From the cell containing the given text, extract its center point as (x, y) coordinate. 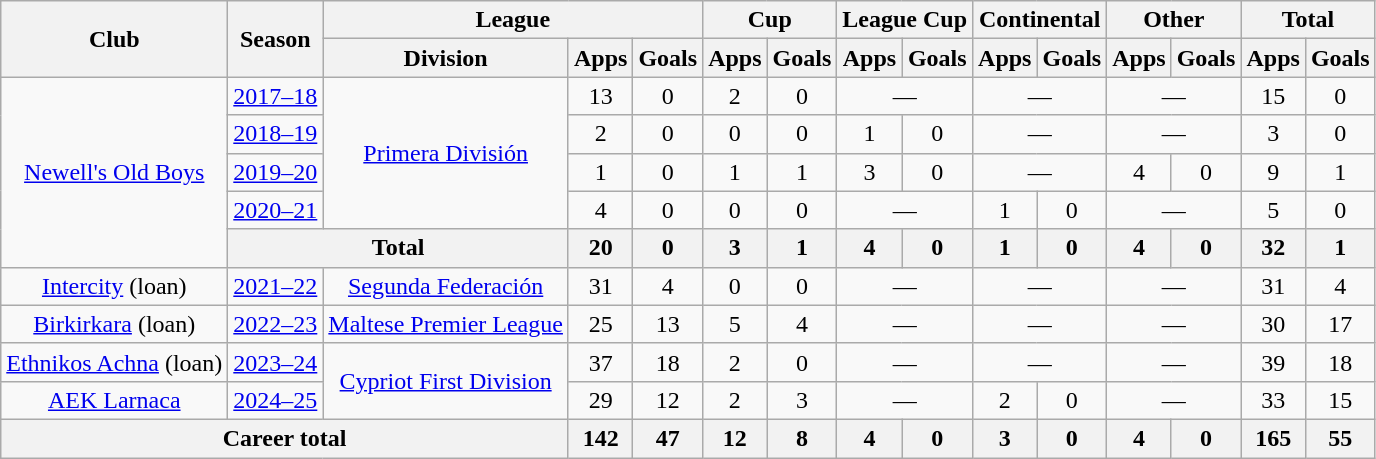
29 (600, 400)
17 (1340, 324)
Segunda Federación (446, 286)
Birkirkara (loan) (114, 324)
32 (1273, 248)
55 (1340, 438)
League Cup (905, 20)
League (513, 20)
Cypriot First Division (446, 381)
37 (600, 362)
33 (1273, 400)
AEK Larnaca (114, 400)
Ethnikos Achna (loan) (114, 362)
Club (114, 39)
2022–23 (276, 324)
142 (600, 438)
Intercity (loan) (114, 286)
8 (802, 438)
Primera División (446, 153)
39 (1273, 362)
2019–20 (276, 172)
30 (1273, 324)
Division (446, 58)
2021–22 (276, 286)
2018–19 (276, 134)
2017–18 (276, 96)
2024–25 (276, 400)
Career total (285, 438)
165 (1273, 438)
2023–24 (276, 362)
9 (1273, 172)
2020–21 (276, 210)
Cup (770, 20)
Maltese Premier League (446, 324)
Newell's Old Boys (114, 172)
47 (668, 438)
20 (600, 248)
Continental (1040, 20)
Other (1174, 20)
Season (276, 39)
25 (600, 324)
